For the text-containing cell, return its midpoint in [x, y] coordinate format. 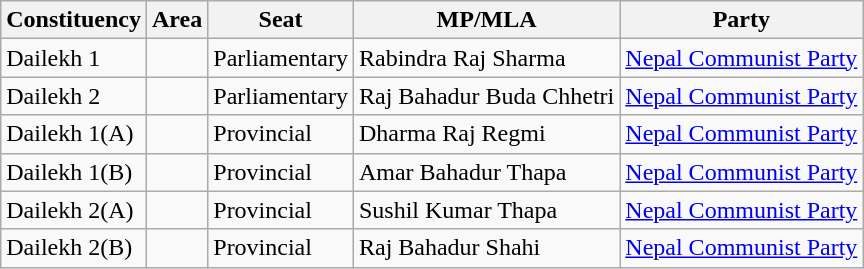
Dailekh 1 [74, 58]
Raj Bahadur Buda Chhetri [486, 96]
MP/MLA [486, 20]
Dailekh 2 [74, 96]
Raj Bahadur Shahi [486, 248]
Dailekh 1(A) [74, 134]
Amar Bahadur Thapa [486, 172]
Dailekh 2(B) [74, 248]
Dharma Raj Regmi [486, 134]
Rabindra Raj Sharma [486, 58]
Dailekh 1(B) [74, 172]
Constituency [74, 20]
Area [176, 20]
Party [742, 20]
Sushil Kumar Thapa [486, 210]
Dailekh 2(A) [74, 210]
Seat [281, 20]
